Detect which cell encompasses the target text, then output its (X, Y) center coordinate. 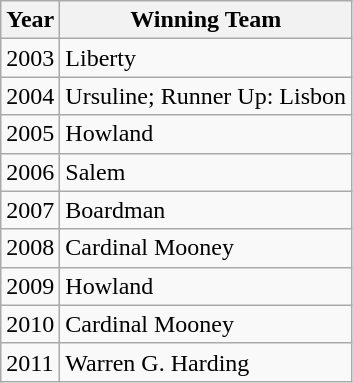
2005 (30, 134)
Liberty (206, 58)
Winning Team (206, 20)
2011 (30, 362)
2009 (30, 286)
2003 (30, 58)
Warren G. Harding (206, 362)
2007 (30, 210)
Year (30, 20)
Boardman (206, 210)
2010 (30, 324)
2006 (30, 172)
2008 (30, 248)
Salem (206, 172)
2004 (30, 96)
Ursuline; Runner Up: Lisbon (206, 96)
